Find where the given text appears and provide that cell's center as (X, Y) coordinate. 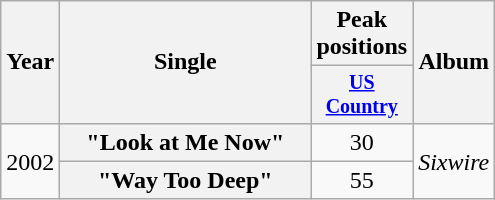
Album (454, 62)
"Way Too Deep" (186, 180)
Peak positions (362, 34)
30 (362, 142)
"Look at Me Now" (186, 142)
Single (186, 62)
2002 (30, 161)
Year (30, 62)
Sixwire (454, 161)
US Country (362, 94)
55 (362, 180)
